Pinpoint the cell where the given text exists, returning its [X, Y] midpoint coordinate. 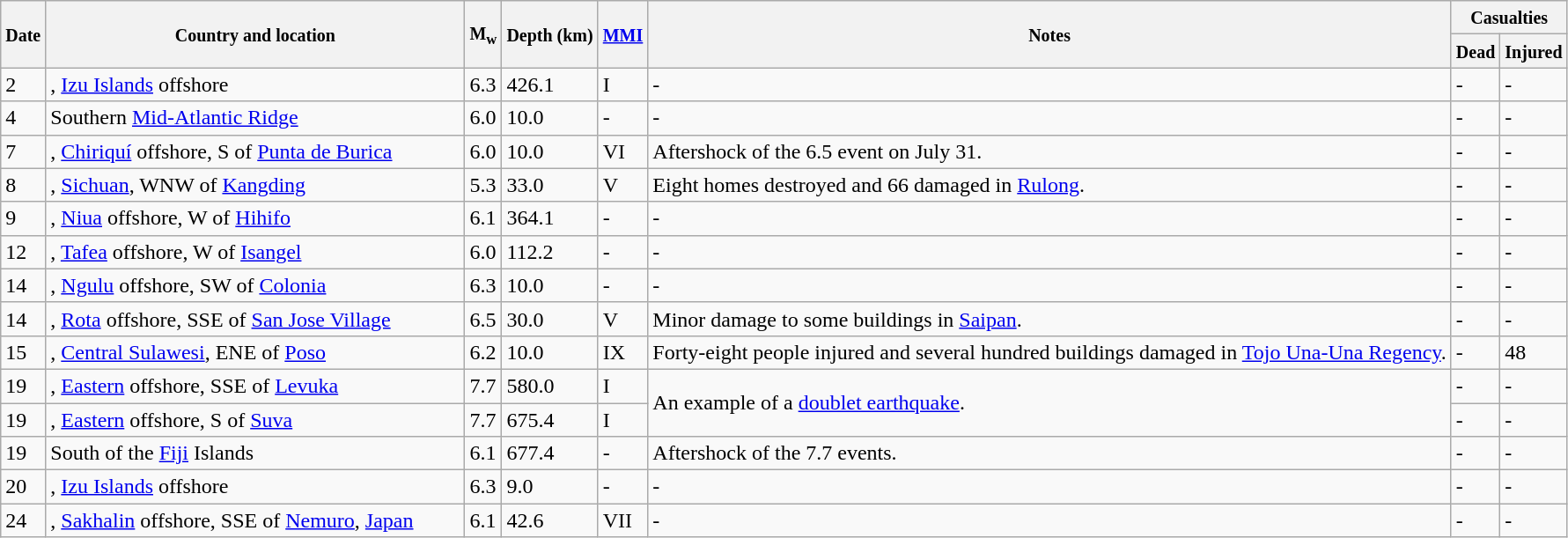
Notes [1049, 34]
An example of a doublet earthquake. [1049, 402]
, Chiriquí offshore, S of Punta de Burica [255, 151]
, Sakhalin offshore, SSE of Nemuro, Japan [255, 520]
364.1 [549, 218]
Forty-eight people injured and several hundred buildings damaged in Tojo Una-Una Regency. [1049, 352]
, Rota offshore, SSE of San Jose Village [255, 319]
, Central Sulawesi, ENE of Poso [255, 352]
7 [23, 151]
, Tafea offshore, W of Isangel [255, 252]
, Eastern offshore, S of Suva [255, 420]
Country and location [255, 34]
VI [623, 151]
, Eastern offshore, SSE of Levuka [255, 386]
20 [23, 487]
6.2 [483, 352]
MMI [623, 34]
8 [23, 185]
Aftershock of the 7.7 events. [1049, 453]
48 [1534, 352]
Date [23, 34]
Dead [1476, 51]
Eight homes destroyed and 66 damaged in Rulong. [1049, 185]
Aftershock of the 6.5 event on July 31. [1049, 151]
VII [623, 520]
Injured [1534, 51]
, Sichuan, WNW of Kangding [255, 185]
33.0 [549, 185]
580.0 [549, 386]
IX [623, 352]
675.4 [549, 420]
9.0 [549, 487]
4 [23, 118]
30.0 [549, 319]
15 [23, 352]
677.4 [549, 453]
42.6 [549, 520]
Southern Mid-Atlantic Ridge [255, 118]
2 [23, 85]
12 [23, 252]
Mw [483, 34]
, Ngulu offshore, SW of Colonia [255, 285]
112.2 [549, 252]
5.3 [483, 185]
, Niua offshore, W of Hihifo [255, 218]
Depth (km) [549, 34]
24 [23, 520]
Casualties [1509, 18]
6.5 [483, 319]
South of the Fiji Islands [255, 453]
Minor damage to some buildings in Saipan. [1049, 319]
9 [23, 218]
426.1 [549, 85]
